Return [X, Y] of the center of cell containing provided text 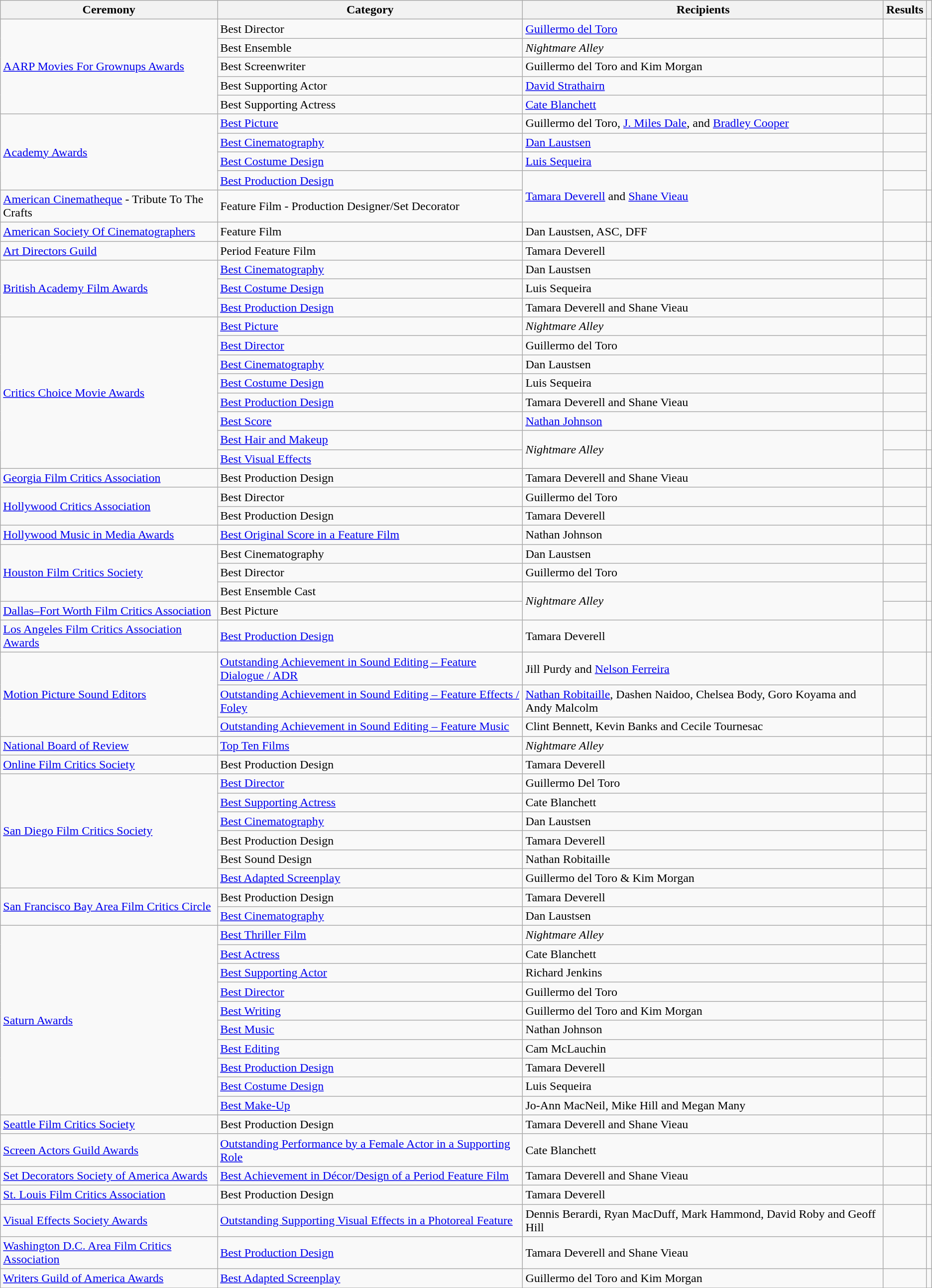
San Francisco Bay Area Film Critics Circle [109, 907]
Dan Laustsen, ASC, DFF [703, 231]
Ceremony [109, 10]
Best Ensemble Cast [370, 592]
Academy Awards [109, 152]
Best Visual Effects [370, 459]
David Strathairn [703, 86]
Best Ensemble [370, 48]
American Society Of Cinematographers [109, 231]
AARP Movies For Grownups Awards [109, 67]
Period Feature Film [370, 250]
Outstanding Supporting Visual Effects in a Photoreal Feature [370, 1220]
Recipients [703, 10]
Seattle Film Critics Society [109, 1124]
Jo-Ann MacNeil, Mike Hill and Megan Many [703, 1105]
Houston Film Critics Society [109, 573]
Hollywood Critics Association [109, 506]
Visual Effects Society Awards [109, 1220]
Outstanding Achievement in Sound Editing – Feature Music [370, 727]
St. Louis Film Critics Association [109, 1194]
Best Hair and Makeup [370, 440]
Hollywood Music in Media Awards [109, 535]
Best Actress [370, 954]
Clint Bennett, Kevin Banks and Cecile Tournesac [703, 727]
National Board of Review [109, 746]
Nathan Robitaille [703, 859]
Feature Film [370, 231]
Best Sound Design [370, 859]
Saturn Awards [109, 1020]
Top Ten Films [370, 746]
Critics Choice Movie Awards [109, 393]
Screen Actors Guild Awards [109, 1150]
Washington D.C. Area Film Critics Association [109, 1253]
Best Music [370, 1030]
British Academy Film Awards [109, 289]
Guillermo del Toro & Kim Morgan [703, 878]
Feature Film - Production Designer/Set Decorator [370, 206]
Motion Picture Sound Editors [109, 694]
Georgia Film Critics Association [109, 478]
Outstanding Achievement in Sound Editing – Feature Effects / Foley [370, 701]
Best Thriller Film [370, 935]
Category [370, 10]
Dallas–Fort Worth Film Critics Association [109, 611]
Results [905, 10]
American Cinematheque - Tribute To The Crafts [109, 206]
Set Decorators Society of America Awards [109, 1176]
Dennis Berardi, Ryan MacDuff, Mark Hammond, David Roby and Geoff Hill [703, 1220]
Best Writing [370, 1011]
Richard Jenkins [703, 973]
Best Editing [370, 1049]
Los Angeles Film Critics Association Awards [109, 636]
Outstanding Performance by a Female Actor in a Supporting Role [370, 1150]
Best Original Score in a Feature Film [370, 535]
Best Score [370, 421]
Best Achievement in Décor/Design of a Period Feature Film [370, 1176]
Art Directors Guild [109, 250]
Guillermo Del Toro [703, 783]
Best Screenwriter [370, 67]
Cam McLauchin [703, 1049]
Online Film Critics Society [109, 764]
Guillermo del Toro, J. Miles Dale, and Bradley Cooper [703, 123]
Writers Guild of America Awards [109, 1279]
Best Make-Up [370, 1105]
San Diego Film Critics Society [109, 831]
Outstanding Achievement in Sound Editing – Feature Dialogue / ADR [370, 669]
Nathan Robitaille, Dashen Naidoo, Chelsea Body, Goro Koyama and Andy Malcolm [703, 701]
Jill Purdy and Nelson Ferreira [703, 669]
